Extract the [X, Y] coordinate from the center of the cell holding the provided text.  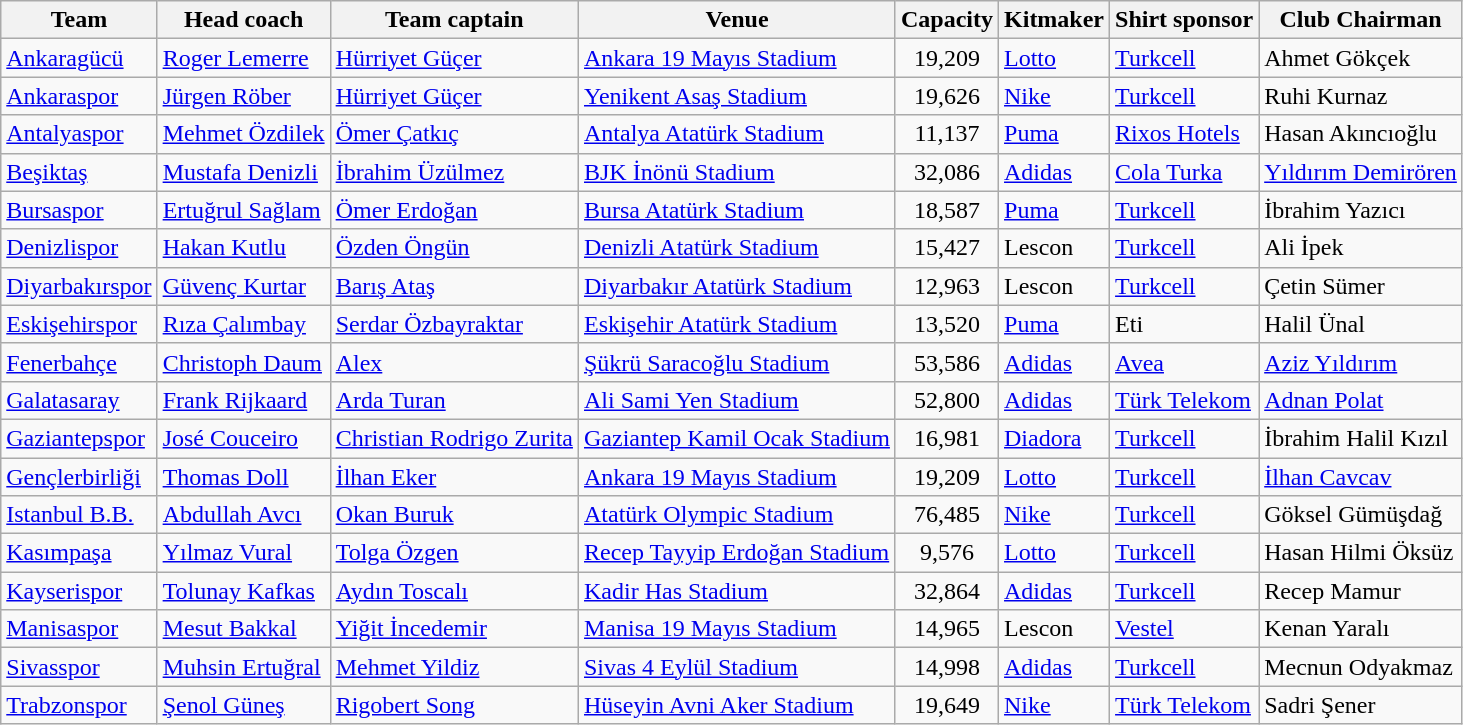
Diyarbakırspor [79, 286]
Ankaraspor [79, 96]
Yılmaz Vural [244, 553]
Rixos Hotels [1184, 134]
Hakan Kutlu [244, 248]
14,965 [946, 629]
Rıza Çalımbay [244, 324]
Tolunay Kafkas [244, 591]
Thomas Doll [244, 477]
Ertuğrul Sağlam [244, 210]
Trabzonspor [79, 705]
José Couceiro [244, 438]
Istanbul B.B. [79, 515]
Tolga Özgen [454, 553]
Gaziantep Kamil Ocak Stadium [736, 438]
Galatasaray [79, 400]
Şenol Güneş [244, 705]
Denizli Atatürk Stadium [736, 248]
19,626 [946, 96]
Recep Tayyip Erdoğan Stadium [736, 553]
Göksel Gümüşdağ [1361, 515]
14,998 [946, 667]
Ahmet Gökçek [1361, 58]
11,137 [946, 134]
Ankaragücü [79, 58]
Atatürk Olympic Stadium [736, 515]
53,586 [946, 362]
Çetin Sümer [1361, 286]
Christian Rodrigo Zurita [454, 438]
12,963 [946, 286]
Serdar Özbayraktar [454, 324]
Frank Rijkaard [244, 400]
Kenan Yaralı [1361, 629]
Hüseyin Avni Aker Stadium [736, 705]
Muhsin Ertuğral [244, 667]
Antalyaspor [79, 134]
Ali İpek [1361, 248]
Recep Mamur [1361, 591]
Mesut Bakkal [244, 629]
Yenikent Asaş Stadium [736, 96]
13,520 [946, 324]
Ömer Çatkıç [454, 134]
İbrahim Yazıcı [1361, 210]
Özden Öngün [454, 248]
Şükrü Saracoğlu Stadium [736, 362]
İbrahim Üzülmez [454, 172]
Sivasspor [79, 667]
Halil Ünal [1361, 324]
15,427 [946, 248]
Manisaspor [79, 629]
İlhan Cavcav [1361, 477]
Aziz Yıldırım [1361, 362]
Mehmet Yildiz [454, 667]
Cola Turka [1184, 172]
Capacity [946, 20]
Kayserispor [79, 591]
Hasan Akıncıoğlu [1361, 134]
Kasımpaşa [79, 553]
32,864 [946, 591]
Diyarbakır Atatürk Stadium [736, 286]
İbrahim Halil Kızıl [1361, 438]
52,800 [946, 400]
Vestel [1184, 629]
Hasan Hilmi Öksüz [1361, 553]
Sadri Şener [1361, 705]
Gaziantepspor [79, 438]
Eskişehirspor [79, 324]
Mustafa Denizli [244, 172]
76,485 [946, 515]
Güvenç Kurtar [244, 286]
Ruhi Kurnaz [1361, 96]
Okan Buruk [454, 515]
Manisa 19 Mayıs Stadium [736, 629]
Antalya Atatürk Stadium [736, 134]
Denizlispor [79, 248]
Alex [454, 362]
Shirt sponsor [1184, 20]
Diadora [1054, 438]
9,576 [946, 553]
Ali Sami Yen Stadium [736, 400]
Team [79, 20]
32,086 [946, 172]
Abdullah Avcı [244, 515]
Fenerbahçe [79, 362]
Kitmaker [1054, 20]
Ömer Erdoğan [454, 210]
Barış Ataş [454, 286]
Christoph Daum [244, 362]
Club Chairman [1361, 20]
Venue [736, 20]
Kadir Has Stadium [736, 591]
Beşiktaş [79, 172]
İlhan Eker [454, 477]
BJK İnönü Stadium [736, 172]
Arda Turan [454, 400]
Bursa Atatürk Stadium [736, 210]
18,587 [946, 210]
16,981 [946, 438]
Avea [1184, 362]
Yiğit İncedemir [454, 629]
Aydın Toscalı [454, 591]
Adnan Polat [1361, 400]
Roger Lemerre [244, 58]
Sivas 4 Eylül Stadium [736, 667]
Bursaspor [79, 210]
Mehmet Özdilek [244, 134]
Head coach [244, 20]
Rigobert Song [454, 705]
Eskişehir Atatürk Stadium [736, 324]
Mecnun Odyakmaz [1361, 667]
Jürgen Röber [244, 96]
Team captain [454, 20]
Gençlerbirliği [79, 477]
Yıldırım Demirören [1361, 172]
Eti [1184, 324]
19,649 [946, 705]
